Provide the (X, Y) coordinate of the cell's center where the given text is located.  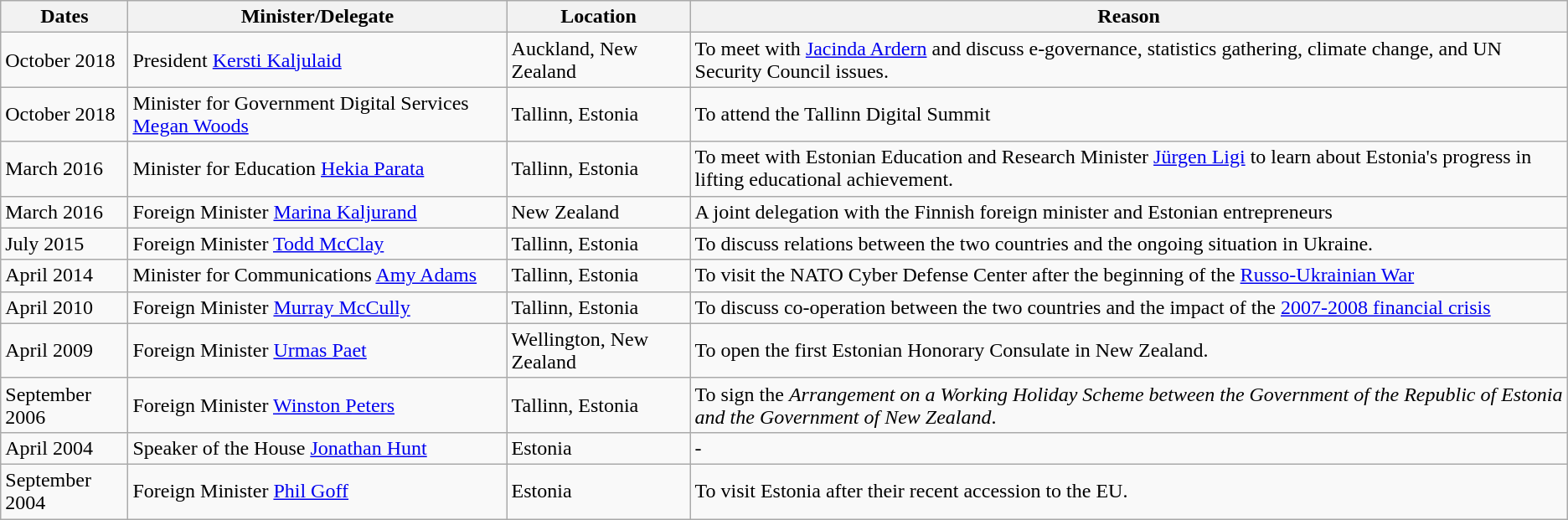
New Zealand (598, 212)
Auckland, New Zealand (598, 60)
Foreign Minister Urmas Paet (317, 350)
Minister for Communications Amy Adams (317, 275)
April 2010 (64, 307)
Wellington, New Zealand (598, 350)
Location (598, 17)
To attend the Tallinn Digital Summit (1129, 114)
April 2004 (64, 448)
President Kersti Kaljulaid (317, 60)
A joint delegation with the Finnish foreign minister and Estonian entrepreneurs (1129, 212)
To visit Estonia after their recent accession to the EU. (1129, 491)
Minister for Education Hekia Parata (317, 169)
Foreign Minister Todd McClay (317, 244)
Minister for Government Digital Services Megan Woods (317, 114)
September 2006 (64, 405)
To open the first Estonian Honorary Consulate in New Zealand. (1129, 350)
Reason (1129, 17)
Dates (64, 17)
To discuss co-operation between the two countries and the impact of the 2007-2008 financial crisis (1129, 307)
July 2015 (64, 244)
Foreign Minister Phil Goff (317, 491)
To visit the NATO Cyber Defense Center after the beginning of the Russo-Ukrainian War (1129, 275)
To sign the Arrangement on a Working Holiday Scheme between the Government of the Republic of Estonia and the Government of New Zealand. (1129, 405)
- (1129, 448)
April 2014 (64, 275)
Speaker of the House Jonathan Hunt (317, 448)
Minister/Delegate (317, 17)
To meet with Jacinda Ardern and discuss e-governance, statistics gathering, climate change, and UN Security Council issues. (1129, 60)
To meet with Estonian Education and Research Minister Jürgen Ligi to learn about Estonia's progress in lifting educational achievement. (1129, 169)
Foreign Minister Winston Peters (317, 405)
Foreign Minister Marina Kaljurand (317, 212)
To discuss relations between the two countries and the ongoing situation in Ukraine. (1129, 244)
Foreign Minister Murray McCully (317, 307)
September 2004 (64, 491)
April 2009 (64, 350)
